Scan for the cell matching the given text and deliver its [x, y] coordinate at center. 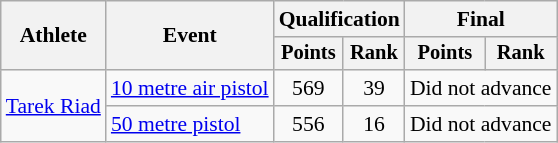
16 [374, 124]
Event [190, 36]
569 [308, 88]
Athlete [54, 36]
Qualification [340, 19]
556 [308, 124]
50 metre pistol [190, 124]
10 metre air pistol [190, 88]
39 [374, 88]
Tarek Riad [54, 106]
Final [481, 19]
